Identify which cell holds the provided text, then report its [x, y] central coordinate. 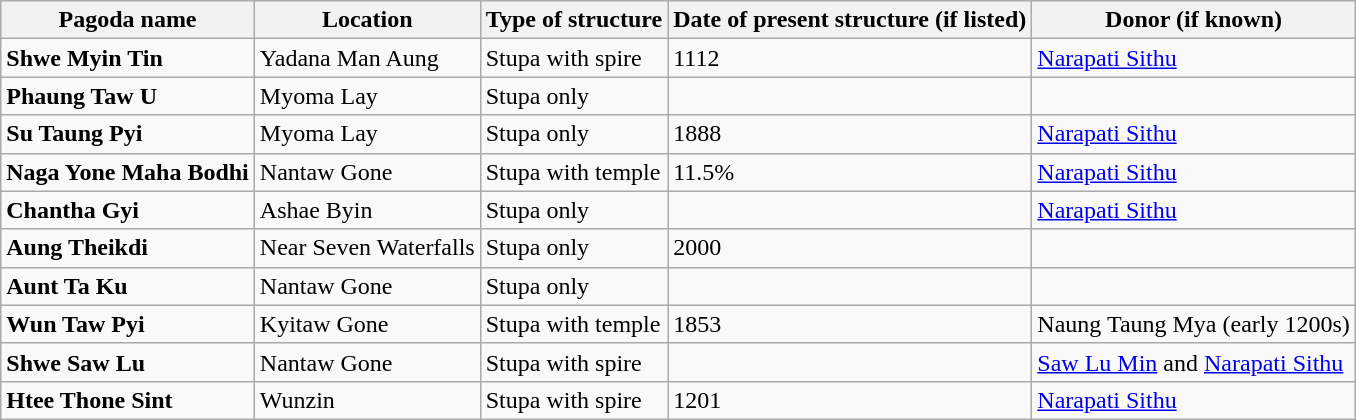
1201 [850, 400]
Donor (if known) [1194, 20]
Location [367, 20]
Aung Theikdi [128, 248]
Shwe Myin Tin [128, 58]
Pagoda name [128, 20]
Naung Taung Mya (early 1200s) [1194, 324]
Phaung Taw U [128, 96]
Ashae Byin [367, 210]
Naga Yone Maha Bodhi [128, 172]
2000 [850, 248]
Near Seven Waterfalls [367, 248]
1853 [850, 324]
Chantha Gyi [128, 210]
Htee Thone Sint [128, 400]
1112 [850, 58]
11.5% [850, 172]
Wunzin [367, 400]
Wun Taw Pyi [128, 324]
Kyitaw Gone [367, 324]
Type of structure [574, 20]
Date of present structure (if listed) [850, 20]
Yadana Man Aung [367, 58]
Shwe Saw Lu [128, 362]
Aunt Ta Ku [128, 286]
1888 [850, 134]
Su Taung Pyi [128, 134]
Saw Lu Min and Narapati Sithu [1194, 362]
